Locate the cell with the specified text and output its [x, y] center coordinate. 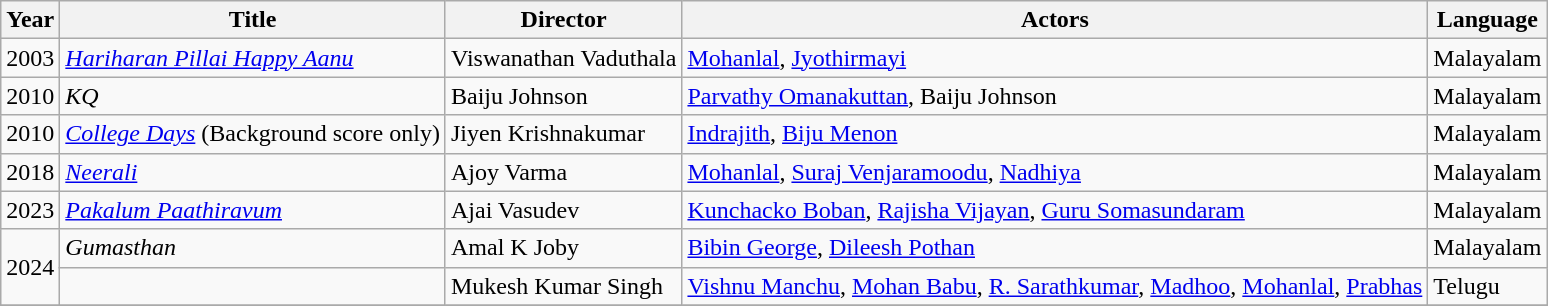
Indrajith, Biju Menon [1055, 134]
Parvathy Omanakuttan, Baiju Johnson [1055, 96]
College Days (Background score only) [253, 134]
2023 [30, 210]
KQ [253, 96]
Language [1488, 20]
Director [563, 20]
2024 [30, 267]
Mohanlal, Jyothirmayi [1055, 58]
Bibin George, Dileesh Pothan [1055, 248]
Gumasthan [253, 248]
Vishnu Manchu, Mohan Babu, R. Sarathkumar, Madhoo, Mohanlal, Prabhas [1055, 286]
Mohanlal, Suraj Venjaramoodu, Nadhiya [1055, 172]
Jiyen Krishnakumar [563, 134]
Hariharan Pillai Happy Aanu [253, 58]
Actors [1055, 20]
Amal K Joby [563, 248]
Neerali [253, 172]
Title [253, 20]
Telugu [1488, 286]
Viswanathan Vaduthala [563, 58]
Ajoy Varma [563, 172]
Pakalum Paathiravum [253, 210]
Ajai Vasudev [563, 210]
2003 [30, 58]
2018 [30, 172]
Year [30, 20]
Mukesh Kumar Singh [563, 286]
Kunchacko Boban, Rajisha Vijayan, Guru Somasundaram [1055, 210]
Baiju Johnson [563, 96]
